Find where the given text appears and provide that cell's center as [X, Y] coordinate. 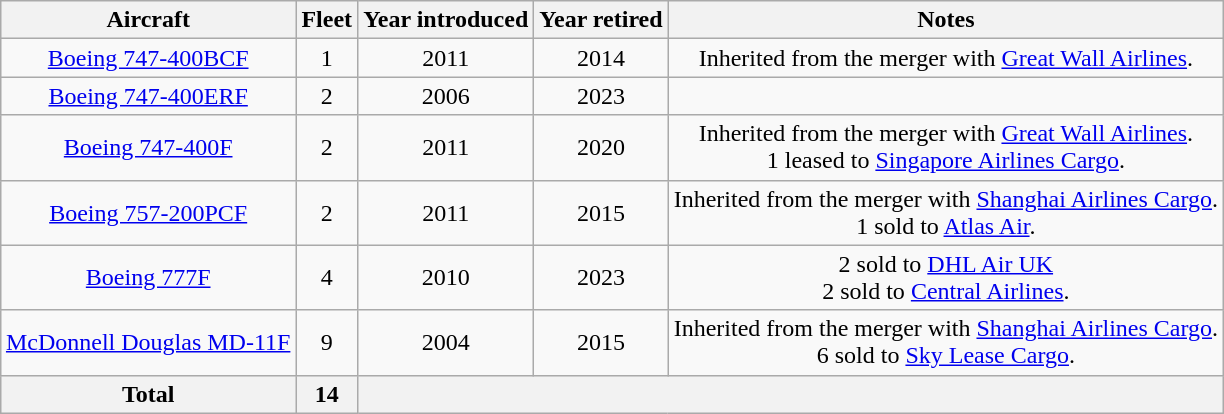
Inherited from the merger with Great Wall Airlines. 1 leased to Singapore Airlines Cargo. [946, 148]
Fleet [327, 20]
2 sold to DHL Air UK 2 sold to Central Airlines. [946, 278]
4 [327, 278]
Inherited from the merger with Shanghai Airlines Cargo. 1 sold to Atlas Air. [946, 212]
2004 [446, 342]
1 [327, 58]
Notes [946, 20]
Inherited from the merger with Shanghai Airlines Cargo. 6 sold to Sky Lease Cargo. [946, 342]
2010 [446, 278]
Aircraft [148, 20]
2014 [601, 58]
McDonnell Douglas MD-11F [148, 342]
14 [327, 394]
Inherited from the merger with Great Wall Airlines. [946, 58]
Year introduced [446, 20]
Boeing 757-200PCF [148, 212]
Boeing 747-400ERF [148, 96]
9 [327, 342]
Boeing 747-400F [148, 148]
2020 [601, 148]
Boeing 777F [148, 278]
Boeing 747-400BCF [148, 58]
Year retired [601, 20]
Total [148, 394]
2006 [446, 96]
